Extract the [X, Y] coordinate from the center of the cell holding the provided text.  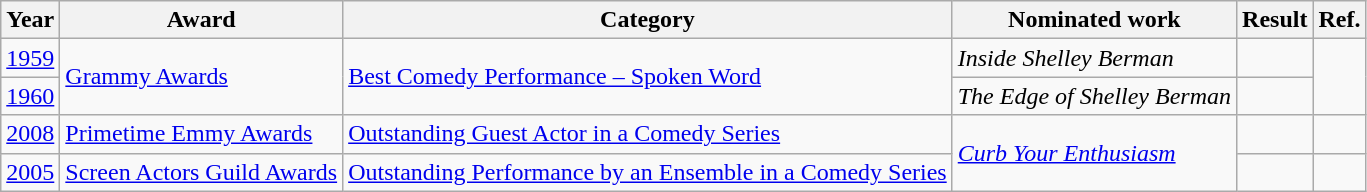
Primetime Emmy Awards [202, 134]
2008 [30, 134]
Nominated work [1094, 20]
1960 [30, 96]
Category [648, 20]
Outstanding Guest Actor in a Comedy Series [648, 134]
Curb Your Enthusiasm [1094, 153]
Award [202, 20]
Inside Shelley Berman [1094, 58]
Best Comedy Performance – Spoken Word [648, 77]
2005 [30, 172]
Screen Actors Guild Awards [202, 172]
1959 [30, 58]
Outstanding Performance by an Ensemble in a Comedy Series [648, 172]
The Edge of Shelley Berman [1094, 96]
Result [1275, 20]
Grammy Awards [202, 77]
Ref. [1340, 20]
Year [30, 20]
